Provide the (X, Y) coordinate of the cell's center where the given text is located.  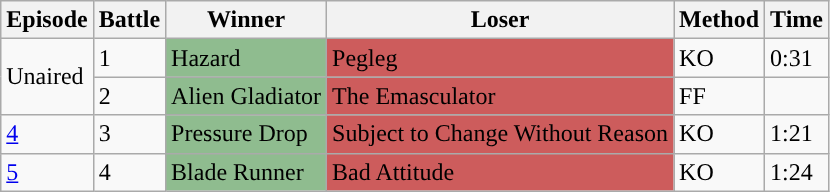
1:21 (797, 134)
Winner (246, 20)
2 (129, 96)
0:31 (797, 58)
Loser (500, 20)
The Emasculator (500, 96)
Battle (129, 20)
3 (129, 134)
Blade Runner (246, 172)
Time (797, 20)
Episode (47, 20)
Subject to Change Without Reason (500, 134)
1 (129, 58)
Pressure Drop (246, 134)
Pegleg (500, 58)
Alien Gladiator (246, 96)
Hazard (246, 58)
Method (720, 20)
5 (47, 172)
Unaired (47, 77)
1:24 (797, 172)
FF (720, 96)
Bad Attitude (500, 172)
